Return the [X, Y] coordinate for the center point of the cell that contains the specified text.  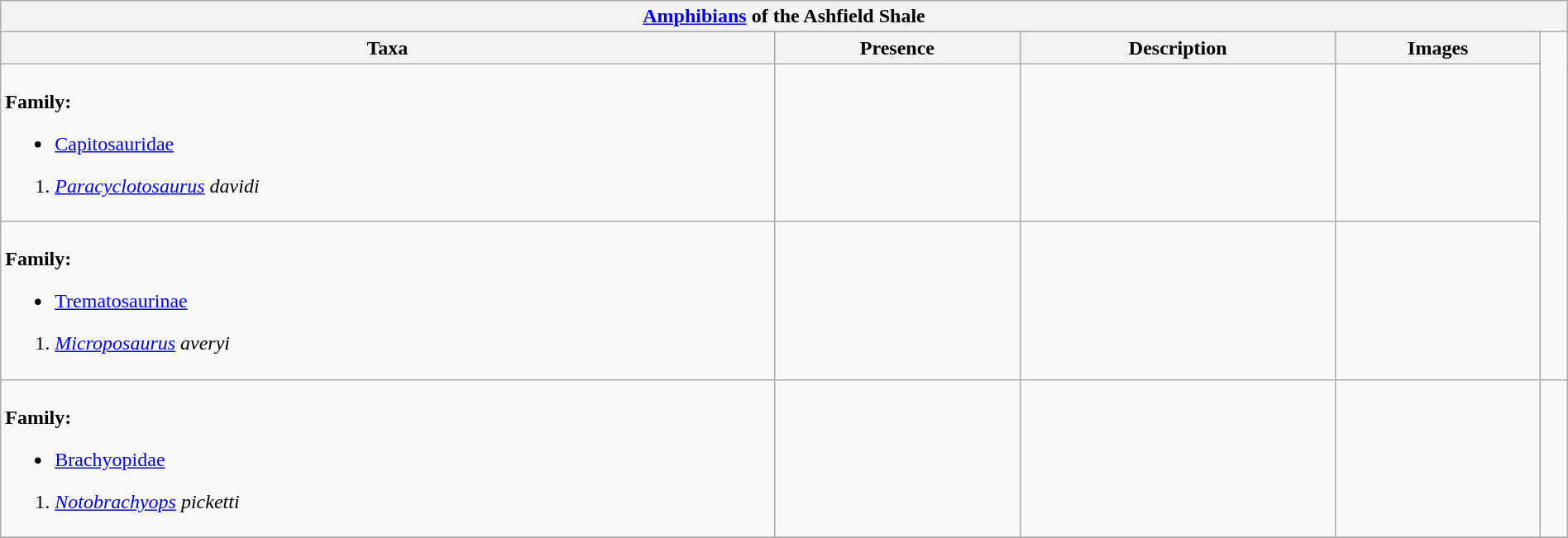
Family:TrematosaurinaeMicroposaurus averyi [387, 301]
Amphibians of the Ashfield Shale [784, 17]
Images [1438, 48]
Description [1178, 48]
Family:BrachyopidaeNotobrachyops picketti [387, 458]
Taxa [387, 48]
Family:CapitosauridaeParacyclotosaurus davidi [387, 142]
Presence [896, 48]
